Output the (x, y) coordinate of the center of the cell containing the given text.  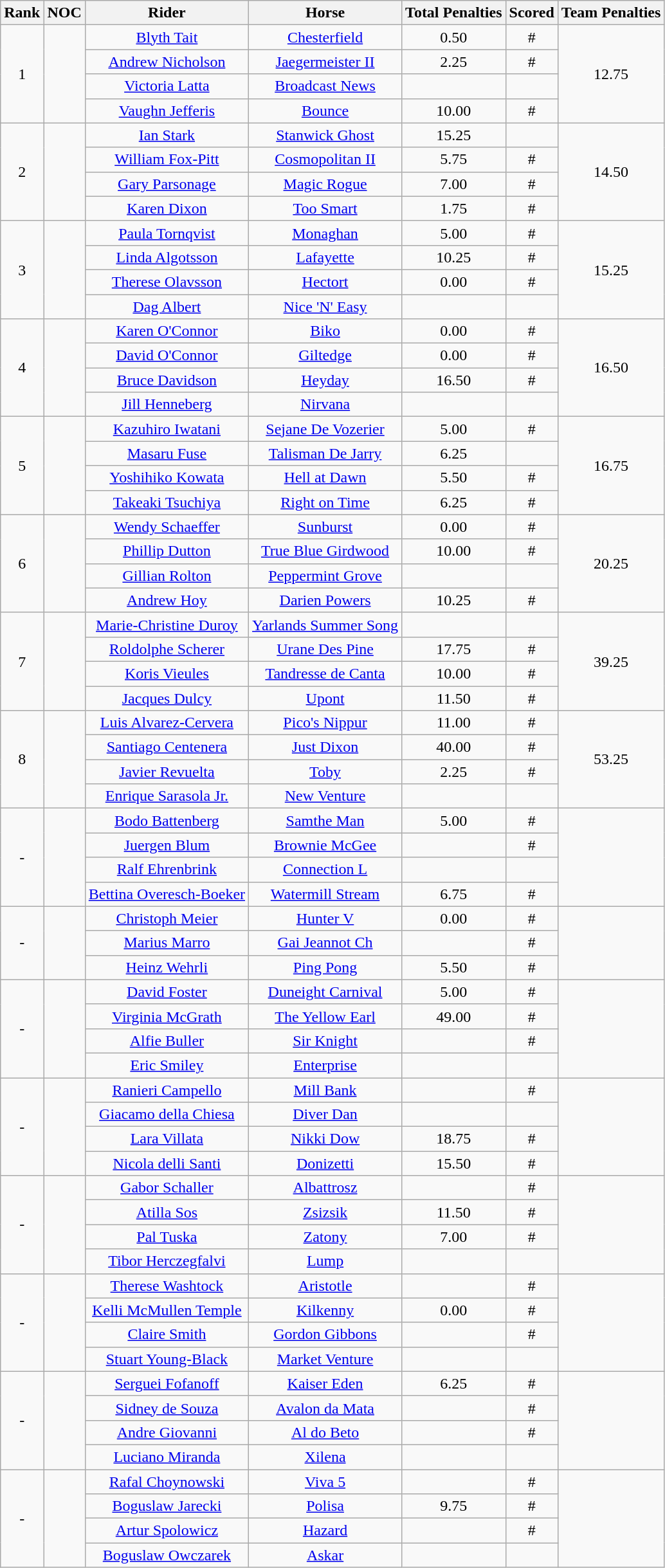
Hazard (325, 1531)
Mill Bank (325, 1090)
Magic Rogue (325, 184)
Hunter V (325, 918)
Talisman De Jarry (325, 453)
Zatony (325, 1237)
Santiago Centenera (167, 747)
Too Smart (325, 208)
Lara Villata (167, 1139)
Bounce (325, 111)
6 (22, 563)
Gordon Gibbons (325, 1335)
Masaru Fuse (167, 453)
14.50 (611, 172)
Gabor Schaller (167, 1188)
Horse (325, 13)
Luciano Miranda (167, 1457)
1 (22, 74)
Jacques Dulcy (167, 698)
Tibor Herczegfalvi (167, 1261)
Bruce Davidson (167, 380)
49.00 (454, 1016)
Diver Dan (325, 1115)
True Blue Girdwood (325, 551)
20.25 (611, 563)
Cosmopolitan II (325, 160)
Gillian Rolton (167, 576)
Viva 5 (325, 1481)
Hell at Dawn (325, 478)
Monaghan (325, 233)
12.75 (611, 74)
Hectort (325, 282)
Nice 'N' Easy (325, 307)
Al do Beto (325, 1432)
Chesterfield (325, 37)
Scored (531, 13)
Therese Olavsson (167, 282)
Connection L (325, 870)
6.75 (454, 894)
16.75 (611, 466)
Rider (167, 13)
Alfie Buller (167, 1041)
Nirvana (325, 405)
Marie-Christine Duroy (167, 624)
Artur Spolowicz (167, 1531)
Pico's Nippur (325, 723)
Nicola delli Santi (167, 1163)
Stuart Young-Black (167, 1359)
Eric Smiley (167, 1065)
Giltedge (325, 356)
Broadcast News (325, 86)
Market Venture (325, 1359)
39.25 (611, 661)
Darien Powers (325, 600)
Rank (22, 13)
Kelli McMullen Temple (167, 1310)
Ping Pong (325, 967)
Stanwick Ghost (325, 135)
Dag Albert (167, 307)
Takeaki Tsuchiya (167, 502)
5.75 (454, 160)
Jaegermeister II (325, 62)
Lafayette (325, 257)
Therese Washtock (167, 1286)
0.50 (454, 37)
Rafal Choynowski (167, 1481)
Vaughn Jefferis (167, 111)
2 (22, 172)
Andrew Hoy (167, 600)
Samthe Man (325, 821)
Blyth Tait (167, 37)
Claire Smith (167, 1335)
Kazuhiro Iwatani (167, 429)
Linda Algotsson (167, 257)
5 (22, 466)
Askar (325, 1555)
Bettina Overesch-Boeker (167, 894)
Juergen Blum (167, 845)
Xilena (325, 1457)
Albattrosz (325, 1188)
3 (22, 269)
Christoph Meier (167, 918)
Pal Tuska (167, 1237)
1.75 (454, 208)
Serguei Fofanoff (167, 1383)
Boguslaw Owczarek (167, 1555)
Biko (325, 331)
7 (22, 661)
Gai Jeannot Ch (325, 943)
Wendy Schaeffer (167, 527)
Marius Marro (167, 943)
Paula Tornqvist (167, 233)
Heinz Wehrli (167, 967)
Karen Dixon (167, 208)
Zsizsik (325, 1212)
David Foster (167, 992)
Atilla Sos (167, 1212)
Jill Henneberg (167, 405)
Bodo Battenberg (167, 821)
Upont (325, 698)
Yoshihiko Kowata (167, 478)
Karen O'Connor (167, 331)
Donizetti (325, 1163)
The Yellow Earl (325, 1016)
Roldolphe Scherer (167, 649)
Javier Revuelta (167, 772)
Right on Time (325, 502)
Brownie McGee (325, 845)
Heyday (325, 380)
Sidney de Souza (167, 1408)
40.00 (454, 747)
Koris Vieules (167, 673)
Enrique Sarasola Jr. (167, 796)
Nikki Dow (325, 1139)
Kaiser Eden (325, 1383)
Luis Alvarez-Cervera (167, 723)
Polisa (325, 1506)
Total Penalties (454, 13)
Avalon da Mata (325, 1408)
Kilkenny (325, 1310)
Gary Parsonage (167, 184)
New Venture (325, 796)
11.00 (454, 723)
18.75 (454, 1139)
Victoria Latta (167, 86)
Sunburst (325, 527)
Aristotle (325, 1286)
Ian Stark (167, 135)
8 (22, 760)
Andre Giovanni (167, 1432)
Boguslaw Jarecki (167, 1506)
53.25 (611, 760)
Yarlands Summer Song (325, 624)
William Fox-Pitt (167, 160)
Virginia McGrath (167, 1016)
17.75 (454, 649)
4 (22, 368)
Toby (325, 772)
Sir Knight (325, 1041)
Phillip Dutton (167, 551)
Team Penalties (611, 13)
Andrew Nicholson (167, 62)
NOC (64, 13)
Just Dixon (325, 747)
Peppermint Grove (325, 576)
Lump (325, 1261)
Enterprise (325, 1065)
15.50 (454, 1163)
Ranieri Campello (167, 1090)
Urane Des Pine (325, 649)
Duneight Carnival (325, 992)
David O'Connor (167, 356)
Watermill Stream (325, 894)
Ralf Ehrenbrink (167, 870)
Tandresse de Canta (325, 673)
Giacamo della Chiesa (167, 1115)
Sejane De Vozerier (325, 429)
9.75 (454, 1506)
